Return [x, y] of the center of cell containing provided text 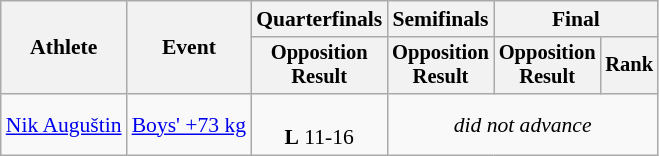
Rank [629, 66]
Athlete [64, 48]
Semifinals [440, 19]
Event [190, 48]
Quarterfinals [319, 19]
Final [576, 19]
did not advance [522, 124]
Nik Auguštin [64, 124]
L 11-16 [319, 124]
Boys' +73 kg [190, 124]
